Output the [x, y] coordinate of the center of the cell containing the given text.  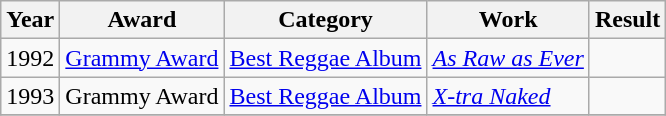
As Raw as Ever [508, 58]
1992 [30, 58]
1993 [30, 96]
Result [627, 20]
Award [142, 20]
Work [508, 20]
X-tra Naked [508, 96]
Year [30, 20]
Category [326, 20]
